Extract the (x, y) coordinate from the center of the cell holding the provided text.  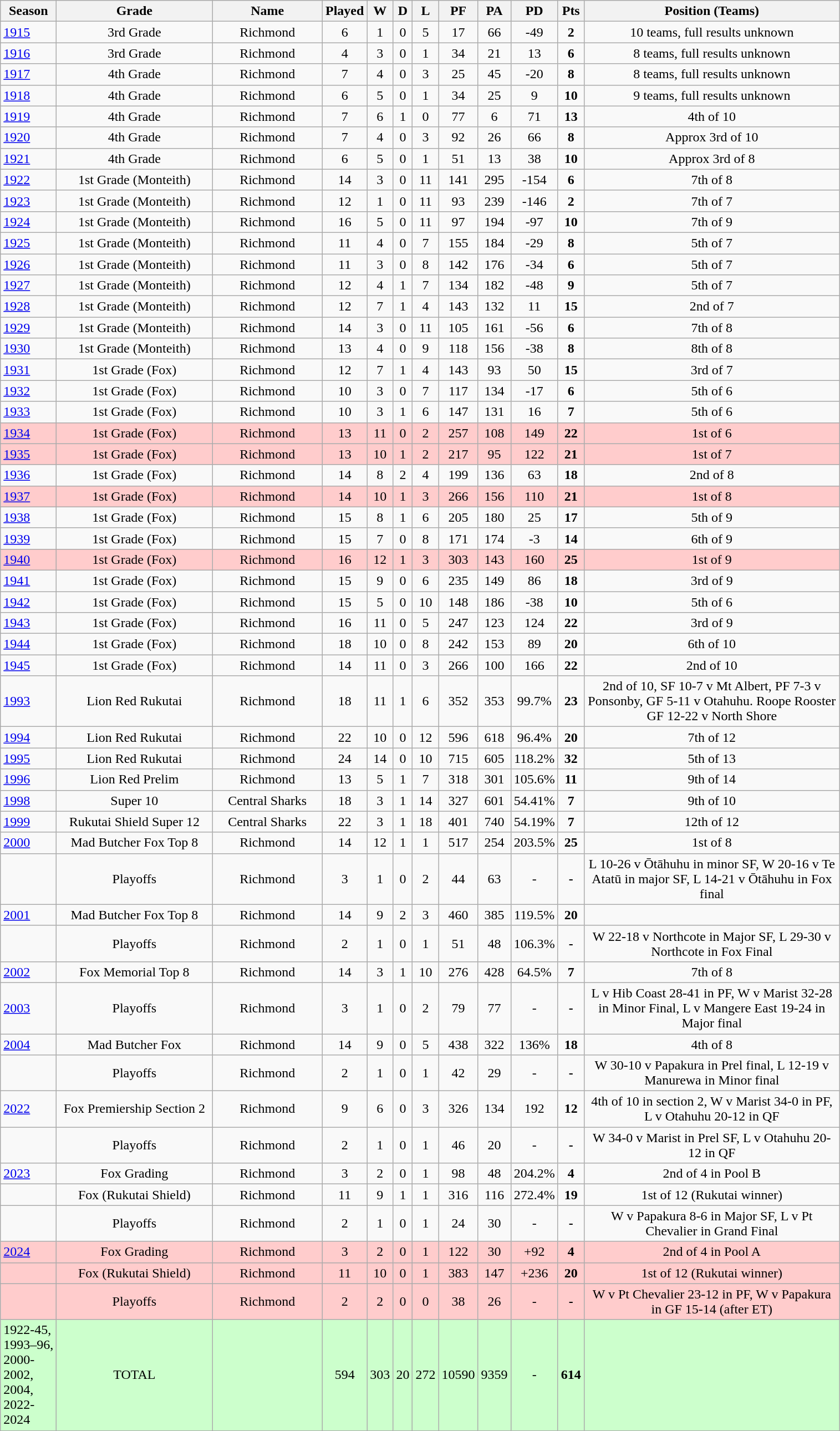
Position (Teams) (712, 11)
45 (495, 74)
2001 (29, 915)
5th of 9 (712, 517)
23 (571, 701)
148 (458, 602)
44 (458, 879)
1936 (29, 475)
-17 (534, 391)
186 (495, 602)
96.4% (534, 737)
1927 (29, 286)
W 34-0 v Marist in Prel SF, L v Otahuhu 20-12 in QF (712, 1145)
142 (458, 264)
1935 (29, 454)
42 (458, 1073)
242 (458, 644)
110 (534, 496)
-34 (534, 264)
715 (458, 758)
116 (495, 1195)
Fox Premiership Section 2 (134, 1109)
-154 (534, 180)
2nd of 8 (712, 475)
6th of 10 (712, 644)
295 (495, 180)
100 (495, 665)
46 (458, 1145)
1944 (29, 644)
353 (495, 701)
-48 (534, 286)
1994 (29, 737)
605 (495, 758)
7th of 7 (712, 201)
4th of 10 (712, 116)
108 (495, 433)
2003 (29, 1008)
166 (534, 665)
-97 (534, 222)
740 (495, 822)
254 (495, 843)
1921 (29, 159)
383 (458, 1273)
132 (495, 307)
W 30-10 v Papakura in Prel final, L 12-19 v Manurewa in Minor final (712, 1073)
155 (458, 243)
2nd of 4 in Pool A (712, 1252)
50 (534, 370)
Grade (134, 11)
257 (458, 433)
184 (495, 243)
7th of 12 (712, 737)
596 (458, 737)
171 (458, 538)
Fox Memorial Top 8 (134, 972)
86 (534, 580)
1918 (29, 95)
235 (458, 580)
-3 (534, 538)
131 (495, 412)
385 (495, 915)
95 (495, 454)
2nd of 7 (712, 307)
239 (495, 201)
Approx 3rd of 10 (712, 138)
2000 (29, 843)
W 22-18 v Northcote in Major SF, L 29-30 v Northcote in Fox Final (712, 944)
29 (495, 1073)
1929 (29, 328)
Season (29, 11)
99.7% (534, 701)
71 (534, 116)
272 (426, 1375)
1928 (29, 307)
124 (534, 623)
1940 (29, 559)
1926 (29, 264)
1934 (29, 433)
401 (458, 822)
160 (534, 559)
192 (534, 1109)
Approx 3rd of 8 (712, 159)
L v Hib Coast 28-41 in PF, W v Marist 32-28 in Minor Final, L v Mangere East 19-24 in Major final (712, 1008)
1941 (29, 580)
1998 (29, 801)
118 (458, 349)
118.2% (534, 758)
-56 (534, 328)
PD (534, 11)
117 (458, 391)
-20 (534, 74)
+92 (534, 1252)
1st of 7 (712, 454)
318 (458, 780)
PF (458, 11)
1930 (29, 349)
182 (495, 286)
7th of 9 (712, 222)
428 (495, 972)
204.2% (534, 1174)
601 (495, 801)
2004 (29, 1044)
TOTAL (134, 1375)
1919 (29, 116)
174 (495, 538)
1999 (29, 822)
Pts (571, 11)
10 teams, full results unknown (712, 32)
1917 (29, 74)
PA (495, 11)
105.6% (534, 780)
460 (458, 915)
32 (571, 758)
322 (495, 1044)
161 (495, 328)
1932 (29, 391)
1920 (29, 138)
1931 (29, 370)
W (380, 11)
203.5% (534, 843)
Lion Red Prelim (134, 780)
4th of 10 in section 2, W v Marist 34-0 in PF, L v Otahuhu 20-12 in QF (712, 1109)
8th of 8 (712, 349)
1939 (29, 538)
301 (495, 780)
9359 (495, 1375)
-29 (534, 243)
1st of 6 (712, 433)
54.19% (534, 822)
Mad Butcher Fox (134, 1044)
438 (458, 1044)
2023 (29, 1174)
614 (571, 1375)
1916 (29, 53)
92 (458, 138)
176 (495, 264)
352 (458, 701)
326 (458, 1109)
W v Papakura 8-6 in Major SF, L v Pt Chevalier in Grand Final (712, 1223)
199 (458, 475)
6th of 9 (712, 538)
D (403, 11)
517 (458, 843)
2024 (29, 1252)
98 (458, 1174)
141 (458, 180)
1925 (29, 243)
119.5% (534, 915)
136% (534, 1044)
272.4% (534, 1195)
618 (495, 737)
123 (495, 623)
1943 (29, 623)
9th of 10 (712, 801)
10590 (458, 1375)
Super 10 (134, 801)
3rd of 7 (712, 370)
19 (571, 1195)
2nd of 10, SF 10-7 v Mt Albert, PF 7-3 v Ponsonby, GF 5-11 v Otahuhu. Roope Rooster GF 12-22 v North Shore (712, 701)
327 (458, 801)
4th of 8 (712, 1044)
1995 (29, 758)
1915 (29, 32)
1922-45, 1993–96, 2000-2002, 2004, 2022-2024 (29, 1375)
W v Pt Chevalier 23-12 in PF, W v Papakura in GF 15-14 (after ET) (712, 1302)
1922 (29, 180)
Rukutai Shield Super 12 (134, 822)
1993 (29, 701)
Name (267, 11)
194 (495, 222)
136 (495, 475)
1938 (29, 517)
1924 (29, 222)
54.41% (534, 801)
180 (495, 517)
2022 (29, 1109)
L 10-26 v Ōtāhuhu in minor SF, W 20-16 v Te Atatū in major SF, L 14-21 v Ōtāhuhu in Fox final (712, 879)
105 (458, 328)
9 teams, full results unknown (712, 95)
1937 (29, 496)
316 (458, 1195)
1933 (29, 412)
1st of 9 (712, 559)
276 (458, 972)
2nd of 10 (712, 665)
64.5% (534, 972)
205 (458, 517)
-49 (534, 32)
106.3% (534, 944)
79 (458, 1008)
+236 (534, 1273)
L (426, 11)
1996 (29, 780)
1923 (29, 201)
5th of 13 (712, 758)
Played (344, 11)
1945 (29, 665)
-146 (534, 201)
247 (458, 623)
12th of 12 (712, 822)
1942 (29, 602)
9th of 14 (712, 780)
97 (458, 222)
594 (344, 1375)
89 (534, 644)
217 (458, 454)
2nd of 4 in Pool B (712, 1174)
2002 (29, 972)
153 (495, 644)
